Detect which cell encompasses the target text, then output its (x, y) center coordinate. 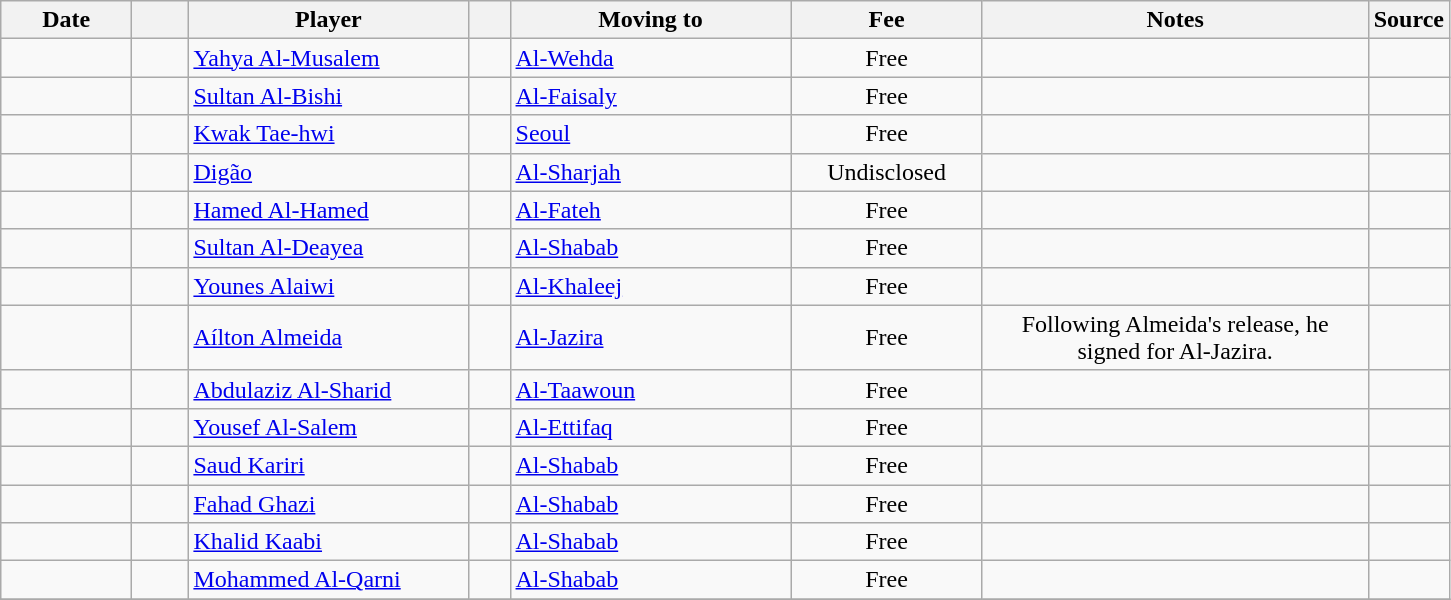
Following Almeida's release, he signed for Al-Jazira. (1175, 338)
Digão (328, 172)
Al-Jazira (650, 338)
Abdulaziz Al-Sharid (328, 389)
Younes Alaiwi (328, 286)
Mohammed Al-Qarni (328, 580)
Yahya Al-Musalem (328, 58)
Al-Wehda (650, 58)
Undisclosed (886, 172)
Sultan Al-Bishi (328, 96)
Yousef Al-Salem (328, 427)
Sultan Al-Deayea (328, 248)
Seoul (650, 134)
Khalid Kaabi (328, 542)
Fahad Ghazi (328, 503)
Aílton Almeida (328, 338)
Al-Sharjah (650, 172)
Source (1408, 20)
Kwak Tae-hwi (328, 134)
Fee (886, 20)
Saud Kariri (328, 465)
Hamed Al-Hamed (328, 210)
Al-Taawoun (650, 389)
Al-Khaleej (650, 286)
Player (328, 20)
Date (66, 20)
Moving to (650, 20)
Notes (1175, 20)
Al-Ettifaq (650, 427)
Al-Faisaly (650, 96)
Al-Fateh (650, 210)
